Provide the [x, y] coordinate of the cell's center where the given text is located.  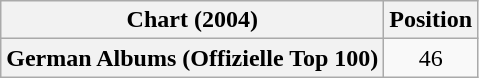
46 [431, 58]
Position [431, 20]
German Albums (Offizielle Top 100) [192, 58]
Chart (2004) [192, 20]
